Identify which cell holds the provided text, then report its [X, Y] central coordinate. 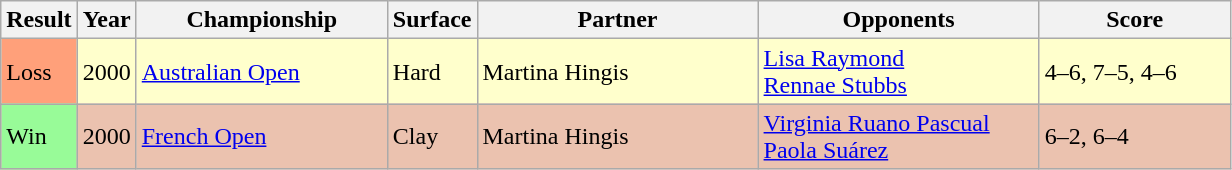
French Open [262, 136]
Opponents [898, 20]
Year [106, 20]
Partner [618, 20]
Loss [39, 72]
Score [1134, 20]
Australian Open [262, 72]
Lisa Raymond Rennae Stubbs [898, 72]
6–2, 6–4 [1134, 136]
Hard [432, 72]
Win [39, 136]
Virginia Ruano Pascual Paola Suárez [898, 136]
4–6, 7–5, 4–6 [1134, 72]
Result [39, 20]
Surface [432, 20]
Clay [432, 136]
Championship [262, 20]
